From the cell containing the given text, extract its center point as [x, y] coordinate. 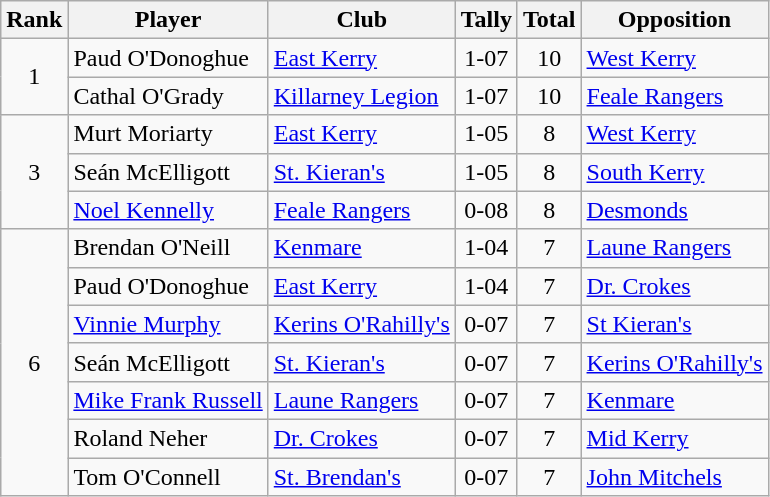
0-08 [486, 210]
Murt Moriarty [168, 134]
Mid Kerry [674, 438]
1 [34, 77]
Cathal O'Grady [168, 96]
St. Brendan's [362, 477]
St Kieran's [674, 324]
Player [168, 20]
Tom O'Connell [168, 477]
Vinnie Murphy [168, 324]
Total [549, 20]
Killarney Legion [362, 96]
Noel Kennelly [168, 210]
Mike Frank Russell [168, 400]
Club [362, 20]
Opposition [674, 20]
6 [34, 362]
Rank [34, 20]
3 [34, 172]
John Mitchels [674, 477]
Tally [486, 20]
Brendan O'Neill [168, 248]
Desmonds [674, 210]
Roland Neher [168, 438]
South Kerry [674, 172]
